Identify which cell holds the provided text, then report its (X, Y) central coordinate. 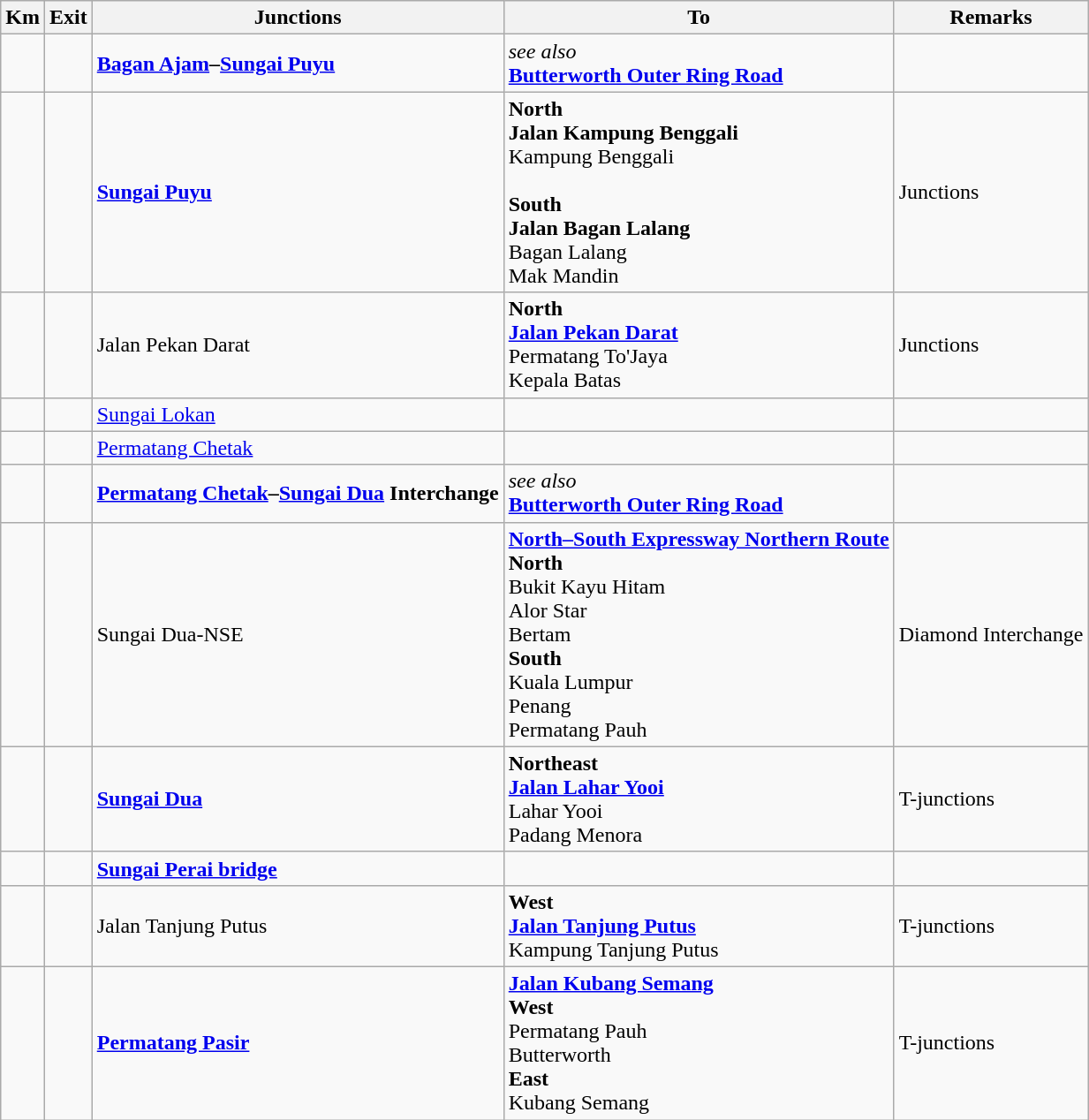
To (699, 18)
North Jalan Pekan DaratPermatang To'JayaKepala Batas (699, 344)
Sungai Perai bridge (298, 868)
Permatang Chetak (298, 448)
North–South Expressway Northern RouteNorthBukit Kayu HitamAlor StarBertamSouthKuala LumpurPenangPermatang Pauh (699, 634)
West Jalan Tanjung PutusKampung Tanjung Putus (699, 926)
Bagan Ajam–Sungai Puyu (298, 64)
Permatang Chetak–Sungai Dua Interchange (298, 493)
Diamond Interchange (991, 634)
Sungai Dua (298, 798)
Jalan Tanjung Putus (298, 926)
Permatang Pasir (298, 1042)
Remarks (991, 18)
Km (23, 18)
Exit (68, 18)
Jalan Kubang SemangWestPermatang PauhButterworthEastKubang Semang (699, 1042)
Sungai Dua-NSE (298, 634)
Sungai Puyu (298, 193)
Northeast Jalan Lahar YooiLahar YooiPadang Menora (699, 798)
Jalan Pekan Darat (298, 344)
Sungai Lokan (298, 414)
NorthJalan Kampung BenggaliKampung BenggaliSouthJalan Bagan LalangBagan LalangMak Mandin (699, 193)
